Determine the [x, y] coordinate at the center of the cell enclosing the given text.  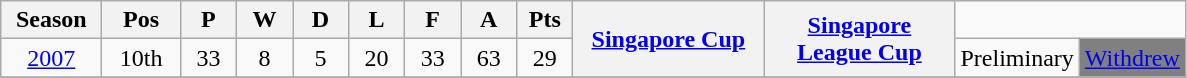
F [433, 20]
10th [142, 58]
Season [52, 20]
Withdrew [1132, 58]
P [208, 20]
29 [545, 58]
Singapore Cup [668, 39]
Pts [545, 20]
Singapore League Cup [860, 39]
8 [264, 58]
W [264, 20]
20 [377, 58]
2007 [52, 58]
D [320, 20]
63 [489, 58]
A [489, 20]
Pos [142, 20]
Preliminary [1017, 58]
L [377, 20]
5 [320, 58]
